Extract the [x, y] coordinate from the center of the cell holding the provided text.  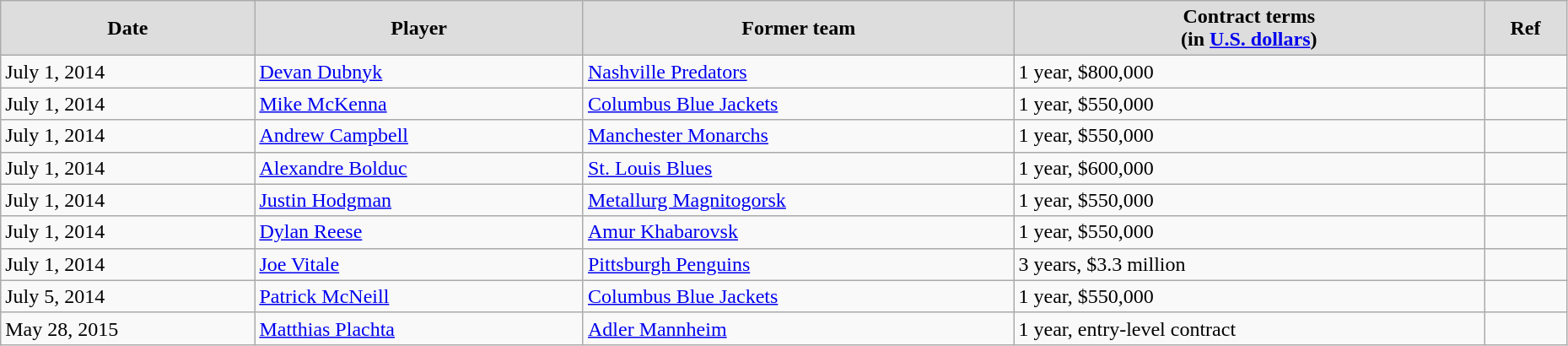
Amur Khabarovsk [798, 232]
July 5, 2014 [128, 296]
Former team [798, 29]
St. Louis Blues [798, 168]
May 28, 2015 [128, 328]
Nashville Predators [798, 72]
Pittsburgh Penguins [798, 264]
Metallurg Magnitogorsk [798, 200]
Patrick McNeill [419, 296]
Contract terms(in U.S. dollars) [1249, 29]
Matthias Plachta [419, 328]
Dylan Reese [419, 232]
Joe Vitale [419, 264]
Justin Hodgman [419, 200]
Devan Dubnyk [419, 72]
Ref [1526, 29]
3 years, $3.3 million [1249, 264]
1 year, $600,000 [1249, 168]
Alexandre Bolduc [419, 168]
1 year, entry-level contract [1249, 328]
Mike McKenna [419, 104]
1 year, $800,000 [1249, 72]
Player [419, 29]
Date [128, 29]
Andrew Campbell [419, 136]
Manchester Monarchs [798, 136]
Adler Mannheim [798, 328]
